Identify which cell holds the provided text, then report its (x, y) central coordinate. 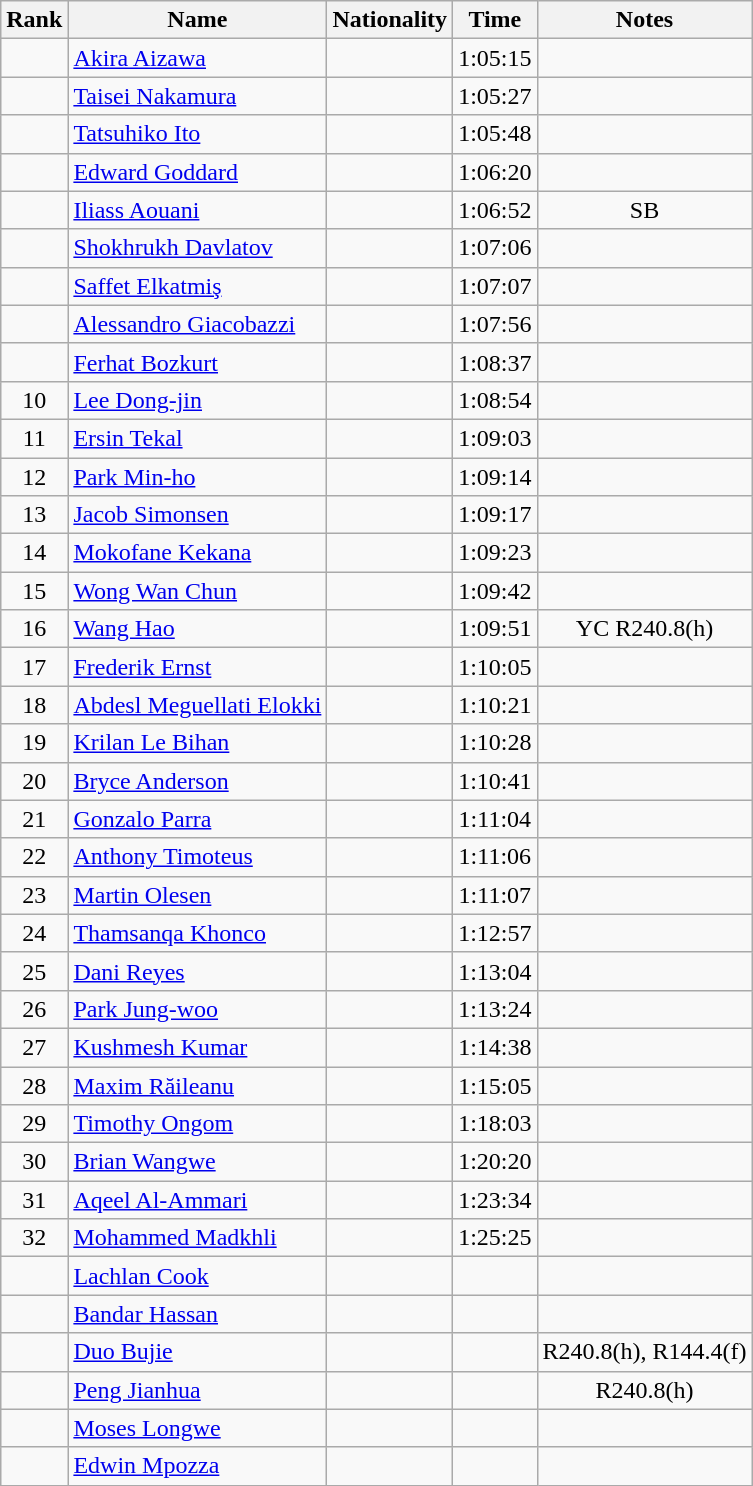
Frederik Ernst (198, 667)
Gonzalo Parra (198, 819)
13 (34, 515)
20 (34, 781)
1:09:51 (495, 629)
Aqeel Al-Ammari (198, 1200)
Anthony Timoteus (198, 857)
1:11:07 (495, 895)
Abdesl Meguellati Elokki (198, 705)
1:07:56 (495, 324)
Duo Bujie (198, 1352)
Park Jung-woo (198, 1009)
R240.8(h), R144.4(f) (644, 1352)
Name (198, 20)
1:11:04 (495, 819)
32 (34, 1238)
1:07:06 (495, 248)
Notes (644, 20)
31 (34, 1200)
1:14:38 (495, 1047)
25 (34, 971)
1:10:41 (495, 781)
Thamsanqa Khonco (198, 933)
SB (644, 210)
1:12:57 (495, 933)
Rank (34, 20)
11 (34, 438)
Tatsuhiko Ito (198, 134)
1:05:15 (495, 58)
21 (34, 819)
28 (34, 1085)
1:20:20 (495, 1162)
Moses Longwe (198, 1428)
1:18:03 (495, 1124)
1:09:23 (495, 553)
Ersin Tekal (198, 438)
19 (34, 743)
12 (34, 477)
Mohammed Madkhli (198, 1238)
Ferhat Bozkurt (198, 362)
23 (34, 895)
Brian Wangwe (198, 1162)
30 (34, 1162)
16 (34, 629)
10 (34, 400)
Krilan Le Bihan (198, 743)
Saffet Elkatmiş (198, 286)
1:08:54 (495, 400)
Edwin Mpozza (198, 1466)
26 (34, 1009)
1:15:05 (495, 1085)
Bryce Anderson (198, 781)
Wang Hao (198, 629)
1:06:52 (495, 210)
1:25:25 (495, 1238)
1:05:48 (495, 134)
Akira Aizawa (198, 58)
1:10:21 (495, 705)
1:09:42 (495, 591)
1:08:37 (495, 362)
1:06:20 (495, 172)
14 (34, 553)
Dani Reyes (198, 971)
Iliass Aouani (198, 210)
1:09:17 (495, 515)
1:13:04 (495, 971)
18 (34, 705)
Kushmesh Kumar (198, 1047)
1:05:27 (495, 96)
Park Min-ho (198, 477)
Lachlan Cook (198, 1276)
Time (495, 20)
YC R240.8(h) (644, 629)
15 (34, 591)
24 (34, 933)
Lee Dong-jin (198, 400)
Edward Goddard (198, 172)
29 (34, 1124)
Maxim Răileanu (198, 1085)
R240.8(h) (644, 1390)
Nationality (390, 20)
1:09:03 (495, 438)
1:09:14 (495, 477)
1:11:06 (495, 857)
1:10:28 (495, 743)
Shokhrukh Davlatov (198, 248)
Martin Olesen (198, 895)
17 (34, 667)
Timothy Ongom (198, 1124)
Taisei Nakamura (198, 96)
1:13:24 (495, 1009)
Jacob Simonsen (198, 515)
Wong Wan Chun (198, 591)
27 (34, 1047)
Mokofane Kekana (198, 553)
1:07:07 (495, 286)
22 (34, 857)
Alessandro Giacobazzi (198, 324)
Peng Jianhua (198, 1390)
1:23:34 (495, 1200)
1:10:05 (495, 667)
Bandar Hassan (198, 1314)
